Determine the (X, Y) coordinate at the center of the cell enclosing the given text.  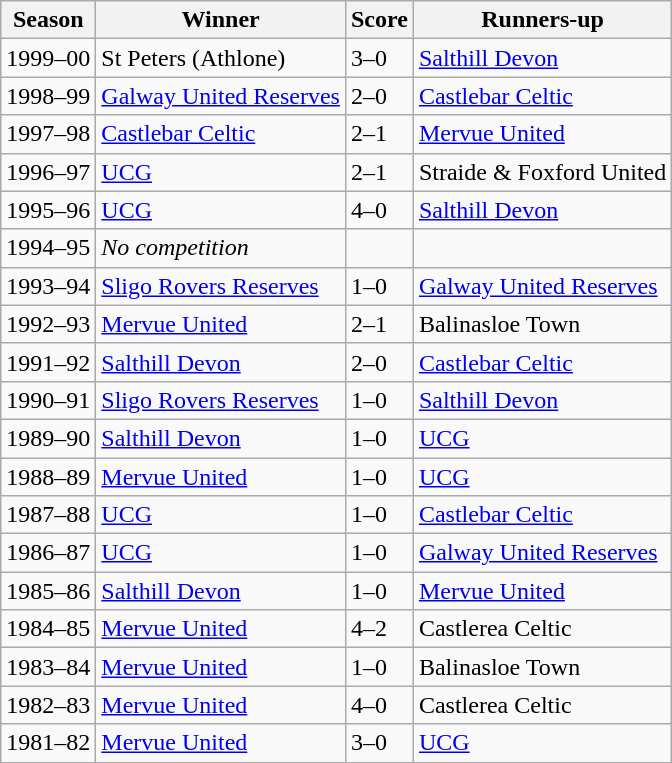
Straide & Foxford United (542, 172)
1996–97 (48, 172)
1994–95 (48, 248)
Runners-up (542, 20)
1998–99 (48, 96)
1992–93 (48, 324)
1995–96 (48, 210)
Score (379, 20)
1991–92 (48, 362)
4–2 (379, 629)
1990–91 (48, 400)
1982–83 (48, 705)
1985–86 (48, 591)
No competition (221, 248)
1984–85 (48, 629)
1993–94 (48, 286)
1989–90 (48, 438)
1987–88 (48, 515)
1983–84 (48, 667)
1988–89 (48, 477)
1981–82 (48, 743)
1997–98 (48, 134)
Season (48, 20)
1999–00 (48, 58)
Winner (221, 20)
St Peters (Athlone) (221, 58)
1986–87 (48, 553)
